Return the (X, Y) coordinate for the center point of the cell that contains the specified text.  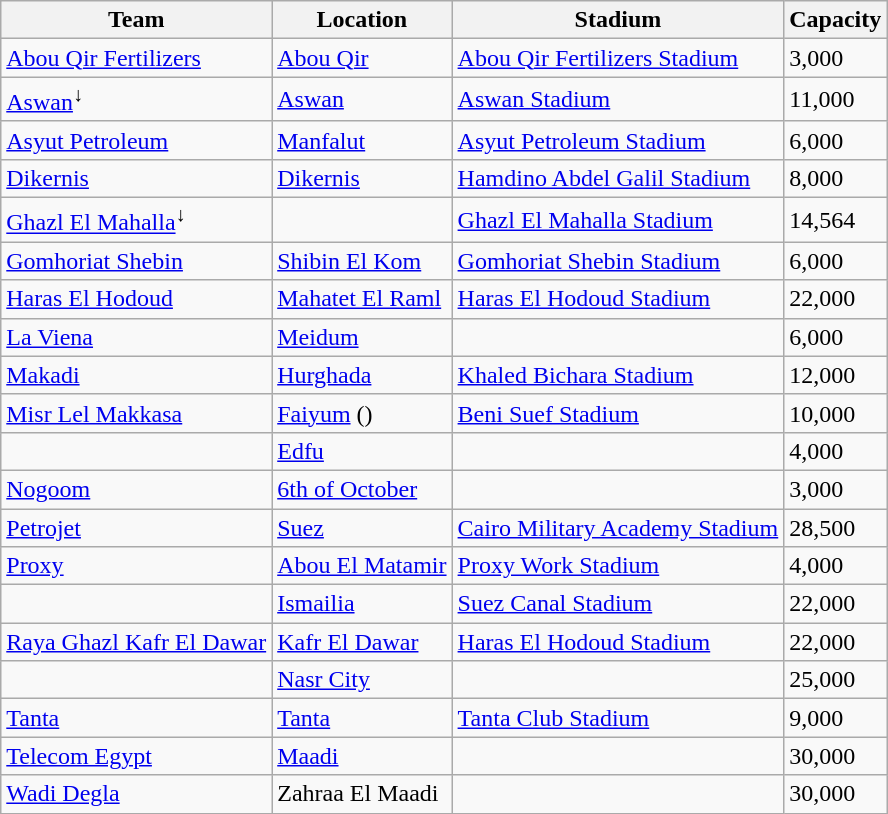
25,000 (836, 680)
Zahraa El Maadi (362, 794)
Cairo Military Academy Stadium (618, 528)
Asyut Petroleum (136, 140)
Beni Suef Stadium (618, 413)
Gomhoriat Shebin (136, 261)
Proxy Work Stadium (618, 566)
Team (136, 20)
Makadi (136, 375)
Haras El Hodoud (136, 299)
Tanta Club Stadium (618, 718)
Petrojet (136, 528)
Stadium (618, 20)
Suez (362, 528)
Abou Qir (362, 58)
Khaled Bichara Stadium (618, 375)
Ismailia (362, 604)
Mahatet El Raml (362, 299)
Nogoom (136, 489)
12,000 (836, 375)
9,000 (836, 718)
Hamdino Abdel Galil Stadium (618, 178)
Hurghada (362, 375)
Aswan↓ (136, 100)
Raya Ghazl Kafr El Dawar (136, 642)
Shibin El Kom (362, 261)
Aswan (362, 100)
Suez Canal Stadium (618, 604)
Location (362, 20)
11,000 (836, 100)
Faiyum () (362, 413)
8,000 (836, 178)
Abou Qir Fertilizers (136, 58)
Proxy (136, 566)
Meidum (362, 337)
Aswan Stadium (618, 100)
Wadi Degla (136, 794)
Abou El Matamir (362, 566)
Nasr City (362, 680)
28,500 (836, 528)
14,564 (836, 220)
Maadi (362, 756)
Abou Qir Fertilizers Stadium (618, 58)
Manfalut (362, 140)
10,000 (836, 413)
Ghazl El Mahalla Stadium (618, 220)
Ghazl El Mahalla↓ (136, 220)
Gomhoriat Shebin Stadium (618, 261)
Kafr El Dawar (362, 642)
Telecom Egypt (136, 756)
6th of October (362, 489)
Misr Lel Makkasa (136, 413)
Capacity (836, 20)
Edfu (362, 451)
Asyut Petroleum Stadium (618, 140)
La Viena (136, 337)
